Extract the (X, Y) coordinate from the center of the cell holding the provided text.  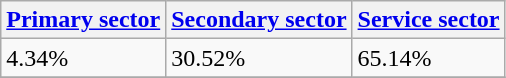
Secondary sector (259, 20)
4.34% (84, 58)
65.14% (428, 58)
Service sector (428, 20)
Primary sector (84, 20)
30.52% (259, 58)
